Output the [X, Y] coordinate of the center of the cell containing the given text.  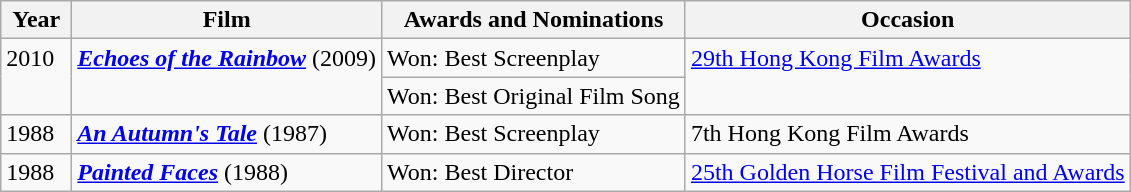
Occasion [908, 20]
29th Hong Kong Film Awards [908, 77]
Painted Faces (1988) [227, 172]
2010 [36, 77]
Year [36, 20]
Film [227, 20]
Awards and Nominations [534, 20]
Won: Best Original Film Song [534, 96]
Won: Best Director [534, 172]
7th Hong Kong Film Awards [908, 134]
Echoes of the Rainbow (2009) [227, 77]
An Autumn's Tale (1987) [227, 134]
25th Golden Horse Film Festival and Awards [908, 172]
